For the text-containing cell, return its midpoint in (X, Y) coordinate format. 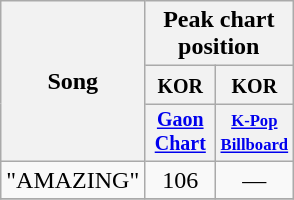
"AMAZING" (73, 180)
— (254, 180)
K-Pop Billboard (254, 132)
Peak chart position (219, 34)
Gaon Chart (180, 132)
106 (180, 180)
Song (73, 82)
